Determine the (X, Y) coordinate at the center of the cell enclosing the given text.  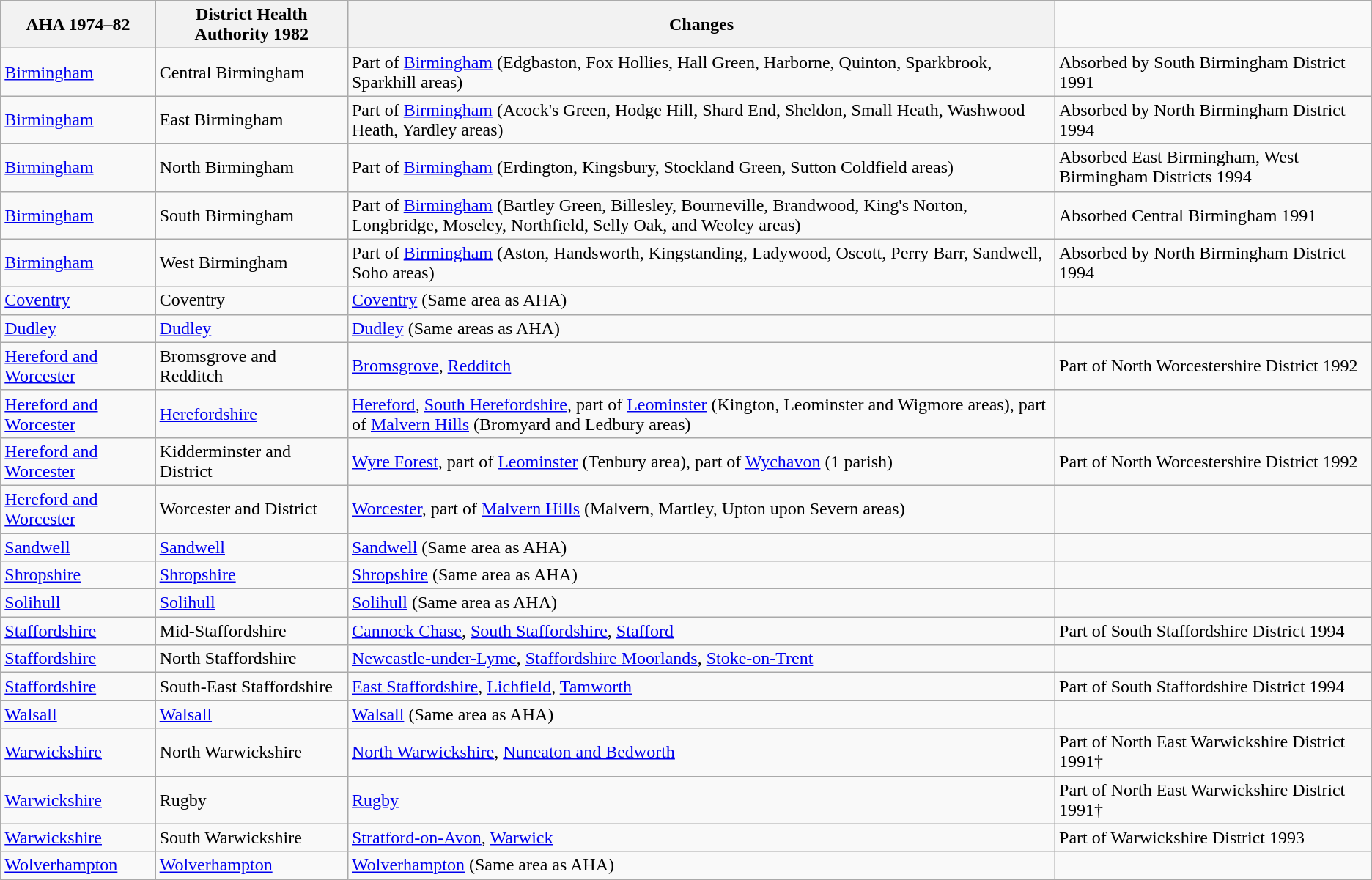
Part of Birmingham (Acock's Green, Hodge Hill, Shard End, Sheldon, Small Heath, Washwood Heath, Yardley areas) (701, 120)
South-East Staffordshire (251, 687)
Worcester and District (251, 509)
Wolverhampton (Same area as AHA) (701, 865)
Walsall (Same area as AHA) (701, 714)
Shropshire (Same area as AHA) (701, 575)
South Warwickshire (251, 838)
North Staffordshire (251, 659)
Part of Birmingham (Aston, Handsworth, Kingstanding, Ladywood, Oscott, Perry Barr, Sandwell, Soho areas) (701, 262)
Central Birmingham (251, 72)
North Warwickshire (251, 752)
Worcester, part of Malvern Hills (Malvern, Martley, Upton upon Severn areas) (701, 509)
Absorbed Central Birmingham 1991 (1214, 215)
Newcastle-under-Lyme, Staffordshire Moorlands, Stoke-on-Trent (701, 659)
West Birmingham (251, 262)
Cannock Chase, South Staffordshire, Stafford (701, 631)
AHA 1974–82 (78, 25)
East Staffordshire, Lichfield, Tamworth (701, 687)
Coventry (Same area as AHA) (701, 300)
Sandwell (Same area as AHA) (701, 547)
Part of Warwickshire District 1993 (1214, 838)
Part of Birmingham (Erdington, Kingsbury, Stockland Green, Sutton Coldfield areas) (701, 167)
Changes (701, 25)
East Birmingham (251, 120)
Absorbed East Birmingham, West Birmingham Districts 1994 (1214, 167)
North Birmingham (251, 167)
Herefordshire (251, 413)
Wyre Forest, part of Leominster (Tenbury area), part of Wychavon (1 parish) (701, 462)
North Warwickshire, Nuneaton and Bedworth (701, 752)
Part of Birmingham (Bartley Green, Billesley, Bourneville, Brandwood, King's Norton, Longbridge, Moseley, Northfield, Selly Oak, and Weoley areas) (701, 215)
District Health Authority 1982 (251, 25)
Dudley (Same areas as AHA) (701, 328)
Kidderminster and District (251, 462)
Absorbed by South Birmingham District 1991 (1214, 72)
South Birmingham (251, 215)
Mid-Staffordshire (251, 631)
Bromsgrove, Redditch (701, 366)
Stratford-on-Avon, Warwick (701, 838)
Solihull (Same area as AHA) (701, 603)
Part of Birmingham (Edgbaston, Fox Hollies, Hall Green, Harborne, Quinton, Sparkbrook, Sparkhill areas) (701, 72)
Bromsgrove and Redditch (251, 366)
Hereford, South Herefordshire, part of Leominster (Kington, Leominster and Wigmore areas), part of Malvern Hills (Bromyard and Ledbury areas) (701, 413)
